Extract the (x, y) coordinate from the center of the cell holding the provided text.  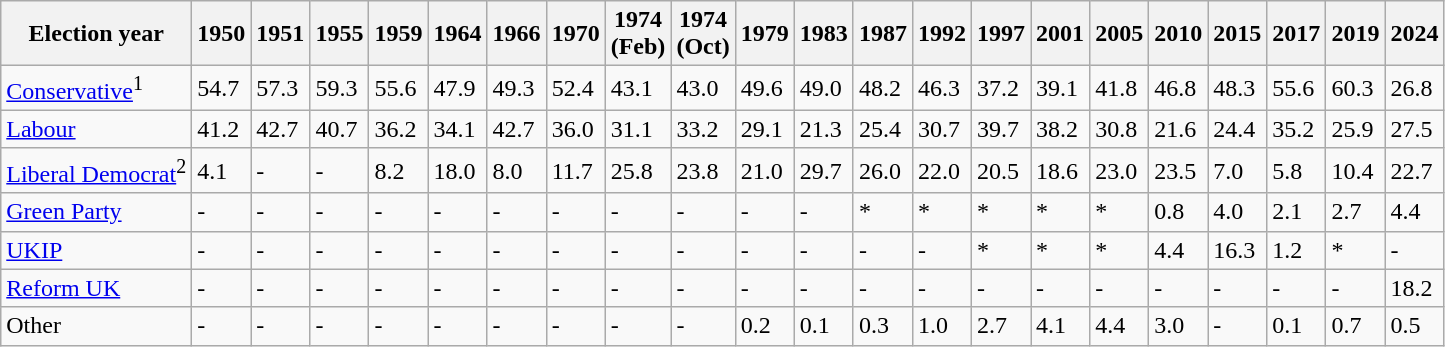
Liberal Democrat2 (96, 170)
10.4 (1356, 170)
24.4 (1238, 129)
16.3 (1238, 250)
36.0 (576, 129)
11.7 (576, 170)
29.1 (764, 129)
54.7 (222, 88)
22.7 (1414, 170)
48.2 (882, 88)
0.5 (1414, 326)
49.3 (516, 88)
48.3 (1238, 88)
1950 (222, 34)
40.7 (340, 129)
1970 (576, 34)
2017 (1296, 34)
1997 (1002, 34)
43.0 (703, 88)
1959 (398, 34)
29.7 (824, 170)
25.9 (1356, 129)
1983 (824, 34)
0.2 (764, 326)
18.6 (1060, 170)
25.4 (882, 129)
1951 (280, 34)
36.2 (398, 129)
59.3 (340, 88)
25.8 (638, 170)
23.8 (703, 170)
1966 (516, 34)
35.2 (1296, 129)
41.2 (222, 129)
27.5 (1414, 129)
Conservative1 (96, 88)
30.8 (1120, 129)
4.0 (1238, 212)
46.3 (942, 88)
2010 (1178, 34)
23.0 (1120, 170)
41.8 (1120, 88)
0.3 (882, 326)
46.8 (1178, 88)
57.3 (280, 88)
30.7 (942, 129)
2024 (1414, 34)
21.6 (1178, 129)
0.8 (1178, 212)
Election year (96, 34)
49.6 (764, 88)
18.0 (458, 170)
Reform UK (96, 288)
38.2 (1060, 129)
37.2 (1002, 88)
39.7 (1002, 129)
Green Party (96, 212)
1974(Oct) (703, 34)
2015 (1238, 34)
31.1 (638, 129)
1992 (942, 34)
1987 (882, 34)
1964 (458, 34)
1979 (764, 34)
2001 (1060, 34)
UKIP (96, 250)
2019 (1356, 34)
1.2 (1296, 250)
8.2 (398, 170)
Other (96, 326)
21.3 (824, 129)
26.8 (1414, 88)
8.0 (516, 170)
1974(Feb) (638, 34)
5.8 (1296, 170)
52.4 (576, 88)
22.0 (942, 170)
34.1 (458, 129)
33.2 (703, 129)
49.0 (824, 88)
39.1 (1060, 88)
26.0 (882, 170)
3.0 (1178, 326)
47.9 (458, 88)
1.0 (942, 326)
0.7 (1356, 326)
43.1 (638, 88)
60.3 (1356, 88)
23.5 (1178, 170)
Labour (96, 129)
20.5 (1002, 170)
2005 (1120, 34)
7.0 (1238, 170)
2.1 (1296, 212)
1955 (340, 34)
18.2 (1414, 288)
21.0 (764, 170)
